For the text-containing cell, return its midpoint in [x, y] coordinate format. 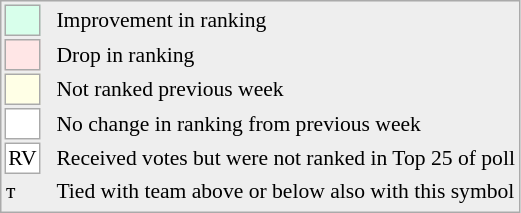
т [22, 191]
Drop in ranking [286, 55]
Improvement in ranking [286, 20]
Received votes but were not ranked in Top 25 of poll [286, 158]
Tied with team above or below also with this symbol [286, 191]
RV [22, 158]
No change in ranking from previous week [286, 124]
Not ranked previous week [286, 90]
